Scan for the cell matching the given text and deliver its [X, Y] coordinate at center. 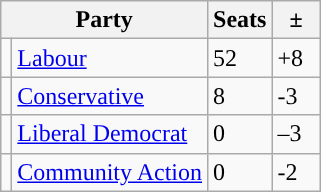
–3 [296, 134]
Conservative [110, 96]
-3 [296, 96]
+8 [296, 58]
8 [240, 96]
Community Action [110, 172]
-2 [296, 172]
Labour [110, 58]
Liberal Democrat [110, 134]
Seats [240, 20]
52 [240, 58]
Party [104, 20]
± [296, 20]
